Return [x, y] of the center of cell containing provided text 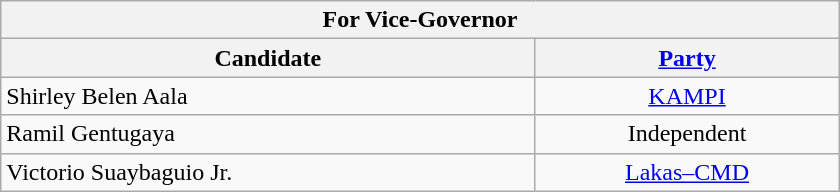
Candidate [268, 58]
Party [687, 58]
Victorio Suaybaguio Jr. [268, 172]
KAMPI [687, 96]
Ramil Gentugaya [268, 134]
Shirley Belen Aala [268, 96]
Lakas–CMD [687, 172]
Independent [687, 134]
For Vice-Governor [420, 20]
